For the text-containing cell, return its midpoint in (X, Y) coordinate format. 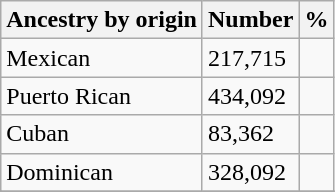
Number (250, 20)
83,362 (250, 134)
217,715 (250, 58)
Dominican (102, 172)
Puerto Rican (102, 96)
Ancestry by origin (102, 20)
Cuban (102, 134)
328,092 (250, 172)
% (316, 20)
Mexican (102, 58)
434,092 (250, 96)
